Extract the (X, Y) coordinate from the center of the cell holding the provided text.  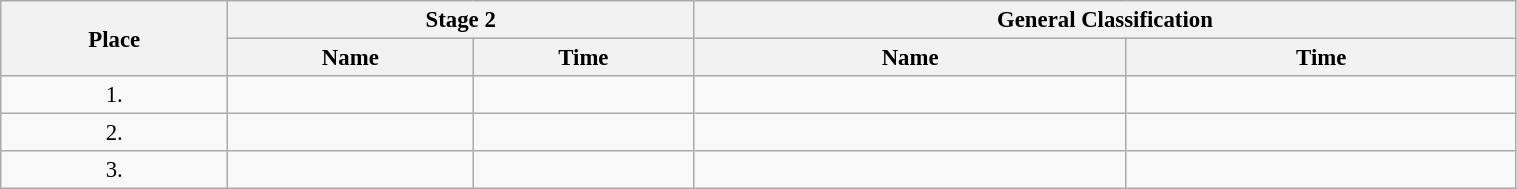
1. (114, 95)
3. (114, 170)
Stage 2 (461, 20)
General Classification (1105, 20)
2. (114, 133)
Place (114, 38)
